Locate the cell with the specified text and output its (X, Y) center coordinate. 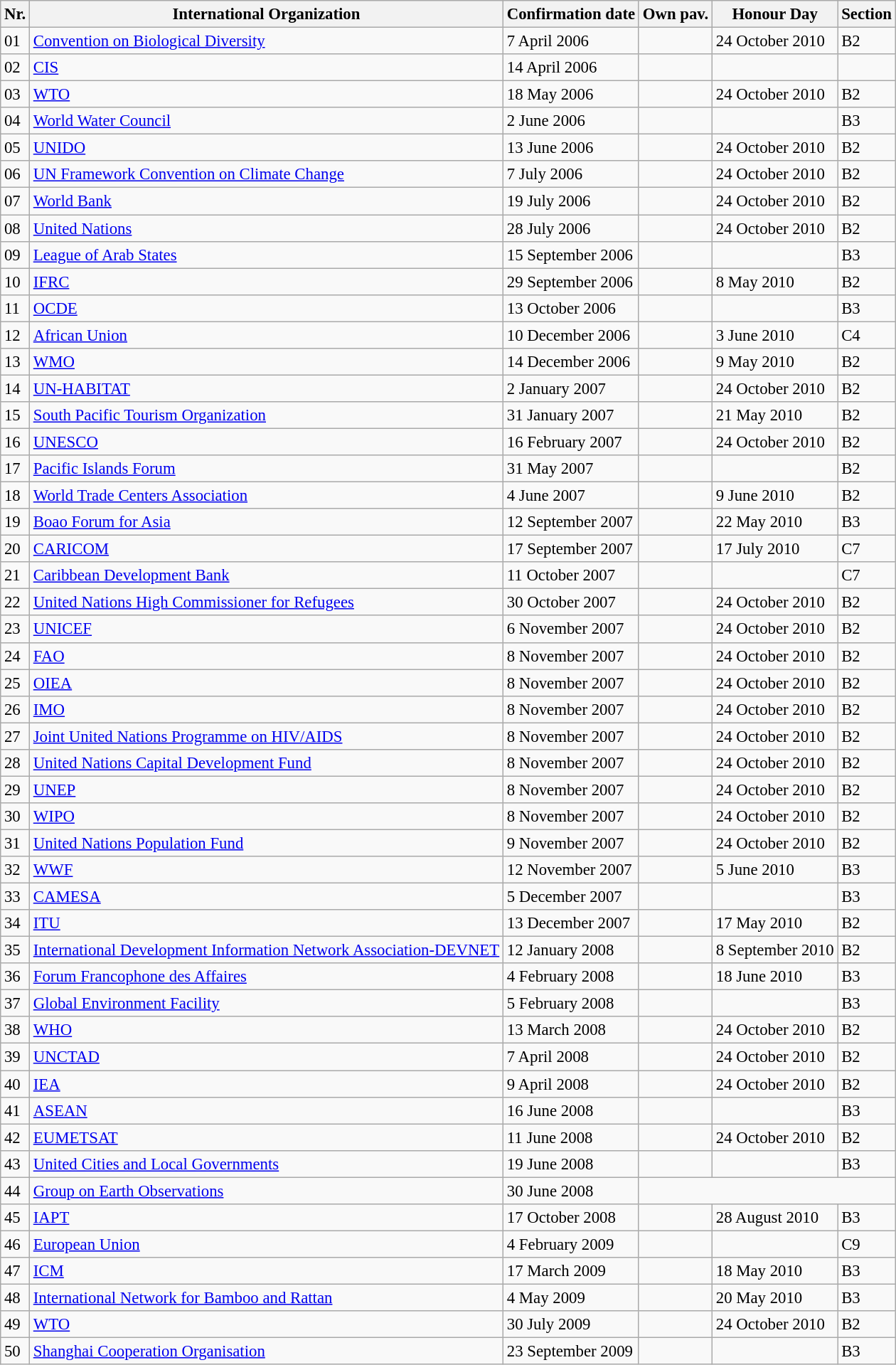
5 December 2007 (570, 897)
28 July 2006 (570, 228)
19 June 2008 (570, 1164)
10 December 2006 (570, 335)
23 September 2009 (570, 1351)
World Water Council (266, 121)
IAPT (266, 1218)
23 (16, 630)
ITU (266, 923)
8 September 2010 (774, 950)
17 July 2010 (774, 549)
21 May 2010 (774, 415)
20 (16, 549)
15 (16, 415)
7 July 2006 (570, 174)
10 (16, 282)
Boao Forum for Asia (266, 522)
49 (16, 1324)
European Union (266, 1244)
IFRC (266, 282)
9 May 2010 (774, 362)
11 (16, 308)
FAO (266, 656)
06 (16, 174)
46 (16, 1244)
Joint United Nations Programme on HIV/AIDS (266, 736)
7 April 2008 (570, 1057)
42 (16, 1137)
17 May 2010 (774, 923)
18 May 2006 (570, 95)
Confirmation date (570, 14)
WMO (266, 362)
29 September 2006 (570, 282)
30 June 2008 (570, 1191)
48 (16, 1297)
2 June 2006 (570, 121)
16 February 2007 (570, 442)
01 (16, 41)
3 June 2010 (774, 335)
13 December 2007 (570, 923)
08 (16, 228)
13 (16, 362)
United Cities and Local Governments (266, 1164)
28 August 2010 (774, 1218)
9 November 2007 (570, 843)
34 (16, 923)
13 June 2006 (570, 148)
2 January 2007 (570, 388)
33 (16, 897)
12 November 2007 (570, 870)
Global Environment Facility (266, 1004)
World Trade Centers Association (266, 496)
League of Arab States (266, 255)
04 (16, 121)
17 March 2009 (570, 1271)
Section (866, 14)
18 May 2010 (774, 1271)
18 June 2010 (774, 977)
UNESCO (266, 442)
05 (16, 148)
26 (16, 709)
South Pacific Tourism Organization (266, 415)
15 September 2006 (570, 255)
39 (16, 1057)
13 October 2006 (570, 308)
19 (16, 522)
11 October 2007 (570, 575)
United Nations Capital Development Fund (266, 763)
03 (16, 95)
27 (16, 736)
Honour Day (774, 14)
UN-HABITAT (266, 388)
CAMESA (266, 897)
9 June 2010 (774, 496)
Nr. (16, 14)
UNICEF (266, 630)
United Nations (266, 228)
C4 (866, 335)
38 (16, 1031)
UNEP (266, 790)
16 (16, 442)
Forum Francophone des Affaires (266, 977)
World Bank (266, 201)
CARICOM (266, 549)
16 June 2008 (570, 1110)
C9 (866, 1244)
WIPO (266, 817)
14 April 2006 (570, 68)
OIEA (266, 683)
36 (16, 977)
31 (16, 843)
United Nations High Commissioner for Refugees (266, 602)
UN Framework Convention on Climate Change (266, 174)
11 June 2008 (570, 1137)
31 May 2007 (570, 469)
Group on Earth Observations (266, 1191)
43 (16, 1164)
ICM (266, 1271)
02 (16, 68)
30 (16, 817)
28 (16, 763)
International Development Information Network Association-DEVNET (266, 950)
International Organization (266, 14)
19 July 2006 (570, 201)
4 May 2009 (570, 1297)
Own pav. (676, 14)
5 February 2008 (570, 1004)
CIS (266, 68)
Caribbean Development Bank (266, 575)
17 September 2007 (570, 549)
14 December 2006 (570, 362)
35 (16, 950)
45 (16, 1218)
IEA (266, 1084)
UNCTAD (266, 1057)
50 (16, 1351)
22 May 2010 (774, 522)
WHO (266, 1031)
21 (16, 575)
12 (16, 335)
8 May 2010 (774, 282)
UNIDO (266, 148)
17 October 2008 (570, 1218)
09 (16, 255)
ASEAN (266, 1110)
Convention on Biological Diversity (266, 41)
13 March 2008 (570, 1031)
EUMETSAT (266, 1137)
6 November 2007 (570, 630)
12 September 2007 (570, 522)
12 January 2008 (570, 950)
40 (16, 1084)
17 (16, 469)
30 October 2007 (570, 602)
4 June 2007 (570, 496)
9 April 2008 (570, 1084)
32 (16, 870)
07 (16, 201)
Shanghai Cooperation Organisation (266, 1351)
4 February 2009 (570, 1244)
29 (16, 790)
24 (16, 656)
20 May 2010 (774, 1297)
14 (16, 388)
7 April 2006 (570, 41)
41 (16, 1110)
18 (16, 496)
30 July 2009 (570, 1324)
WWF (266, 870)
47 (16, 1271)
IMO (266, 709)
4 February 2008 (570, 977)
OCDE (266, 308)
United Nations Population Fund (266, 843)
31 January 2007 (570, 415)
African Union (266, 335)
International Network for Bamboo and Rattan (266, 1297)
37 (16, 1004)
Pacific Islands Forum (266, 469)
5 June 2010 (774, 870)
44 (16, 1191)
25 (16, 683)
22 (16, 602)
